Locate the cell with the specified text and output its [x, y] center coordinate. 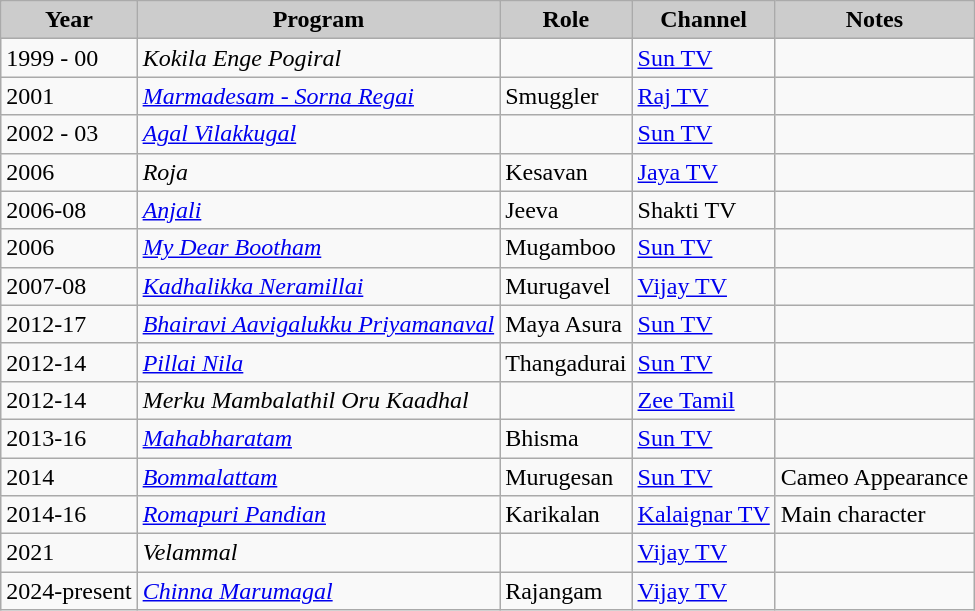
Velammal [318, 553]
Agal Vilakkugal [318, 134]
Main character [874, 515]
2014-16 [69, 515]
2024-present [69, 591]
Kesavan [566, 172]
Karikalan [566, 515]
Jaya TV [704, 172]
Cameo Appearance [874, 477]
Kokila Enge Pogiral [318, 58]
Chinna Marumagal [318, 591]
Kalaignar TV [704, 515]
Marmadesam - Sorna Regai [318, 96]
Role [566, 20]
Shakti TV [704, 210]
2021 [69, 553]
Channel [704, 20]
Rajangam [566, 591]
Kadhalikka Neramillai [318, 286]
Anjali [318, 210]
2014 [69, 477]
Mahabharatam [318, 438]
Bhisma [566, 438]
Smuggler [566, 96]
Merku Mambalathil Oru Kaadhal [318, 400]
Jeeva [566, 210]
Zee Tamil [704, 400]
Murugesan [566, 477]
Mugamboo [566, 248]
My Dear Bootham [318, 248]
1999 - 00 [69, 58]
2007-08 [69, 286]
Thangadurai [566, 362]
Program [318, 20]
Maya Asura [566, 324]
2012-17 [69, 324]
Bommalattam [318, 477]
Pillai Nila [318, 362]
Notes [874, 20]
2002 - 03 [69, 134]
2006-08 [69, 210]
Raj TV [704, 96]
Murugavel [566, 286]
Romapuri Pandian [318, 515]
Roja [318, 172]
Year [69, 20]
2013-16 [69, 438]
2001 [69, 96]
Bhairavi Aavigalukku Priyamanaval [318, 324]
